Find where the given text appears and provide that cell's center as (X, Y) coordinate. 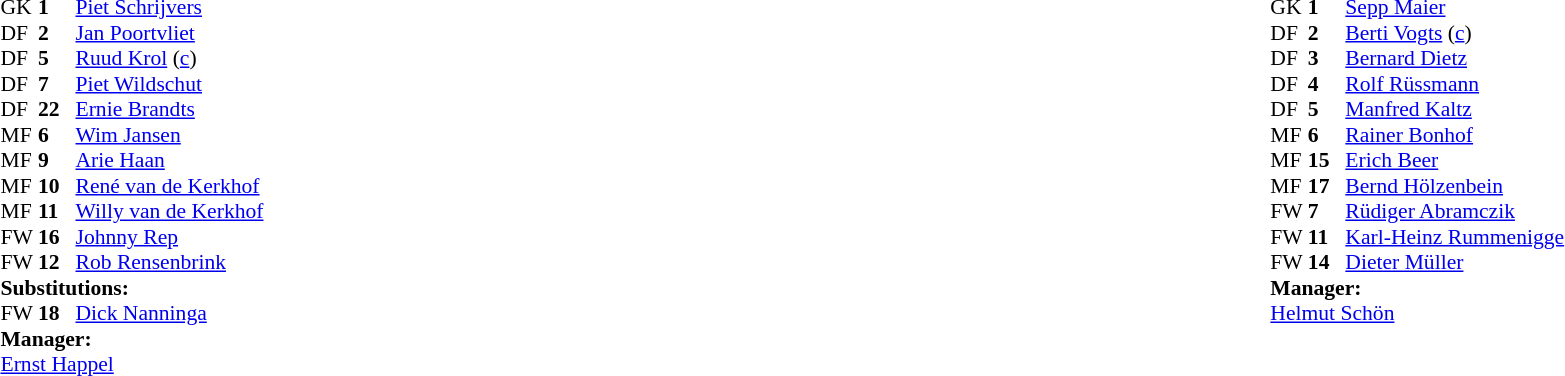
Erich Beer (1454, 161)
Manfred Kaltz (1454, 109)
Arie Haan (170, 161)
22 (57, 109)
Bernd Hölzenbein (1454, 186)
10 (57, 186)
Rolf Rüssmann (1454, 84)
18 (57, 313)
14 (1327, 263)
3 (1327, 59)
Willy van de Kerkhof (170, 211)
Helmut Schön (1417, 313)
Dick Nanninga (170, 313)
Substitutions: (132, 288)
Rüdiger Abramczik (1454, 211)
15 (1327, 161)
16 (57, 237)
Rainer Bonhof (1454, 135)
9 (57, 161)
Berti Vogts (c) (1454, 33)
Ernie Brandts (170, 109)
Dieter Müller (1454, 263)
Rob Rensenbrink (170, 263)
René van de Kerkhof (170, 186)
4 (1327, 84)
17 (1327, 186)
Ruud Krol (c) (170, 59)
Johnny Rep (170, 237)
Karl-Heinz Rummenigge (1454, 237)
Wim Jansen (170, 135)
12 (57, 263)
Bernard Dietz (1454, 59)
Jan Poortvliet (170, 33)
Piet Wildschut (170, 84)
